Identify which cell holds the provided text, then report its (X, Y) central coordinate. 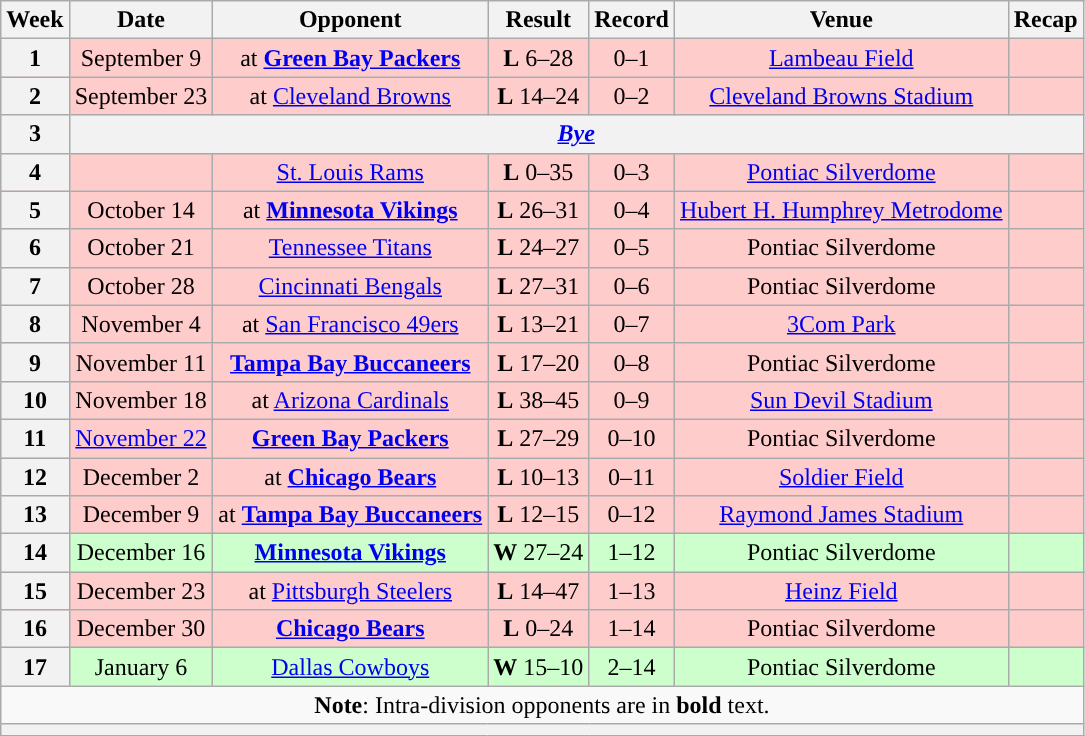
L 38–45 (538, 400)
12 (35, 477)
at Green Bay Packers (350, 58)
November 11 (141, 362)
Tampa Bay Buccaneers (350, 362)
Lambeau Field (841, 58)
1–13 (632, 591)
1–12 (632, 553)
0–4 (632, 210)
L 14–47 (538, 591)
November 22 (141, 438)
0–10 (632, 438)
Soldier Field (841, 477)
2 (35, 96)
L 27–31 (538, 286)
W 15–10 (538, 667)
L 27–29 (538, 438)
14 (35, 553)
0–11 (632, 477)
13 (35, 515)
October 21 (141, 248)
1–14 (632, 629)
17 (35, 667)
1 (35, 58)
November 4 (141, 324)
at Minnesota Vikings (350, 210)
December 9 (141, 515)
0–6 (632, 286)
5 (35, 210)
at Tampa Bay Buccaneers (350, 515)
Venue (841, 20)
11 (35, 438)
Result (538, 20)
Note: Intra-division opponents are in bold text. (542, 705)
L 26–31 (538, 210)
L 14–24 (538, 96)
2–14 (632, 667)
at Arizona Cardinals (350, 400)
Raymond James Stadium (841, 515)
0–12 (632, 515)
L 10–13 (538, 477)
Week (35, 20)
Tennessee Titans (350, 248)
September 9 (141, 58)
W 27–24 (538, 553)
7 (35, 286)
Cincinnati Bengals (350, 286)
Dallas Cowboys (350, 667)
L 0–35 (538, 172)
at Chicago Bears (350, 477)
November 18 (141, 400)
0–9 (632, 400)
L 17–20 (538, 362)
December 23 (141, 591)
Opponent (350, 20)
December 2 (141, 477)
4 (35, 172)
Green Bay Packers (350, 438)
8 (35, 324)
September 23 (141, 96)
0–8 (632, 362)
Sun Devil Stadium (841, 400)
Bye (576, 134)
6 (35, 248)
January 6 (141, 667)
0–1 (632, 58)
October 14 (141, 210)
Minnesota Vikings (350, 553)
15 (35, 591)
0–3 (632, 172)
Date (141, 20)
Cleveland Browns Stadium (841, 96)
L 13–21 (538, 324)
at Pittsburgh Steelers (350, 591)
December 16 (141, 553)
St. Louis Rams (350, 172)
10 (35, 400)
3Com Park (841, 324)
16 (35, 629)
L 12–15 (538, 515)
Record (632, 20)
3 (35, 134)
at San Francisco 49ers (350, 324)
0–2 (632, 96)
Chicago Bears (350, 629)
Recap (1046, 20)
0–7 (632, 324)
0–5 (632, 248)
9 (35, 362)
December 30 (141, 629)
L 24–27 (538, 248)
at Cleveland Browns (350, 96)
October 28 (141, 286)
L 0–24 (538, 629)
Heinz Field (841, 591)
L 6–28 (538, 58)
Hubert H. Humphrey Metrodome (841, 210)
